Output the [X, Y] coordinate of the center of the cell containing the given text.  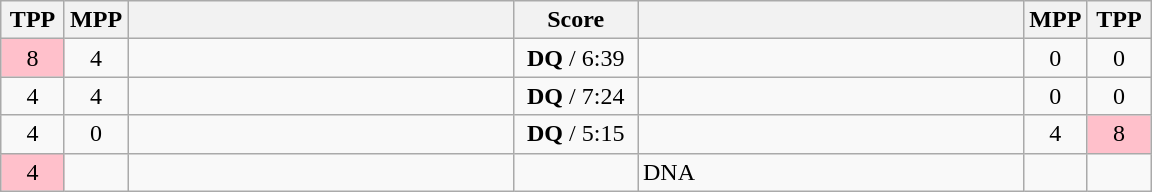
DQ / 6:39 [576, 58]
DQ / 7:24 [576, 96]
DQ / 5:15 [576, 134]
DNA [831, 172]
Score [576, 20]
